Locate the cell with the specified text and output its [x, y] center coordinate. 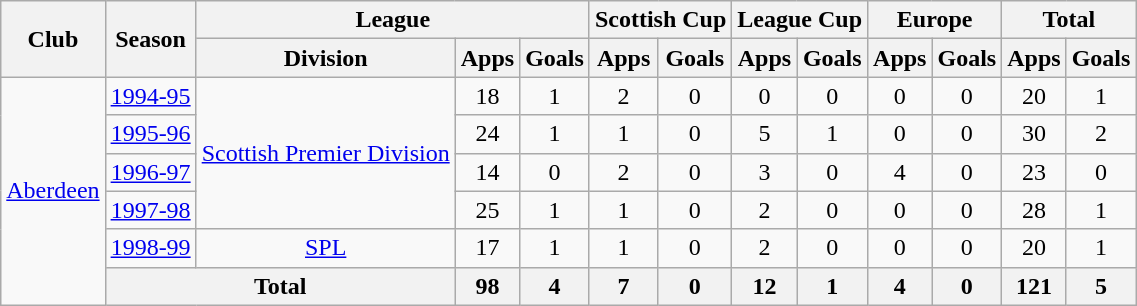
7 [623, 286]
Europe [935, 20]
Scottish Premier Division [326, 153]
28 [1034, 210]
SPL [326, 248]
3 [764, 172]
18 [487, 96]
12 [764, 286]
1997-98 [150, 210]
Scottish Cup [660, 20]
Season [150, 39]
14 [487, 172]
League [392, 20]
1998-99 [150, 248]
1994-95 [150, 96]
121 [1034, 286]
98 [487, 286]
1995-96 [150, 134]
Division [326, 58]
25 [487, 210]
24 [487, 134]
Club [53, 39]
23 [1034, 172]
Aberdeen [53, 191]
30 [1034, 134]
1996-97 [150, 172]
17 [487, 248]
League Cup [800, 20]
